Extract the (x, y) coordinate from the center of the cell holding the provided text.  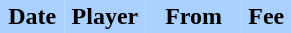
Date (32, 16)
From (194, 16)
Player (106, 16)
Fee (266, 16)
